Identify which cell holds the provided text, then report its (x, y) central coordinate. 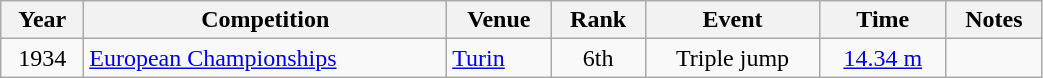
Rank (598, 20)
6th (598, 58)
Triple jump (732, 58)
Notes (994, 20)
1934 (42, 58)
Turin (499, 58)
Time (883, 20)
European Championships (266, 58)
Competition (266, 20)
Event (732, 20)
Venue (499, 20)
Year (42, 20)
14.34 m (883, 58)
